Search for the cell housing the specified text and yield its [X, Y] center coordinate. 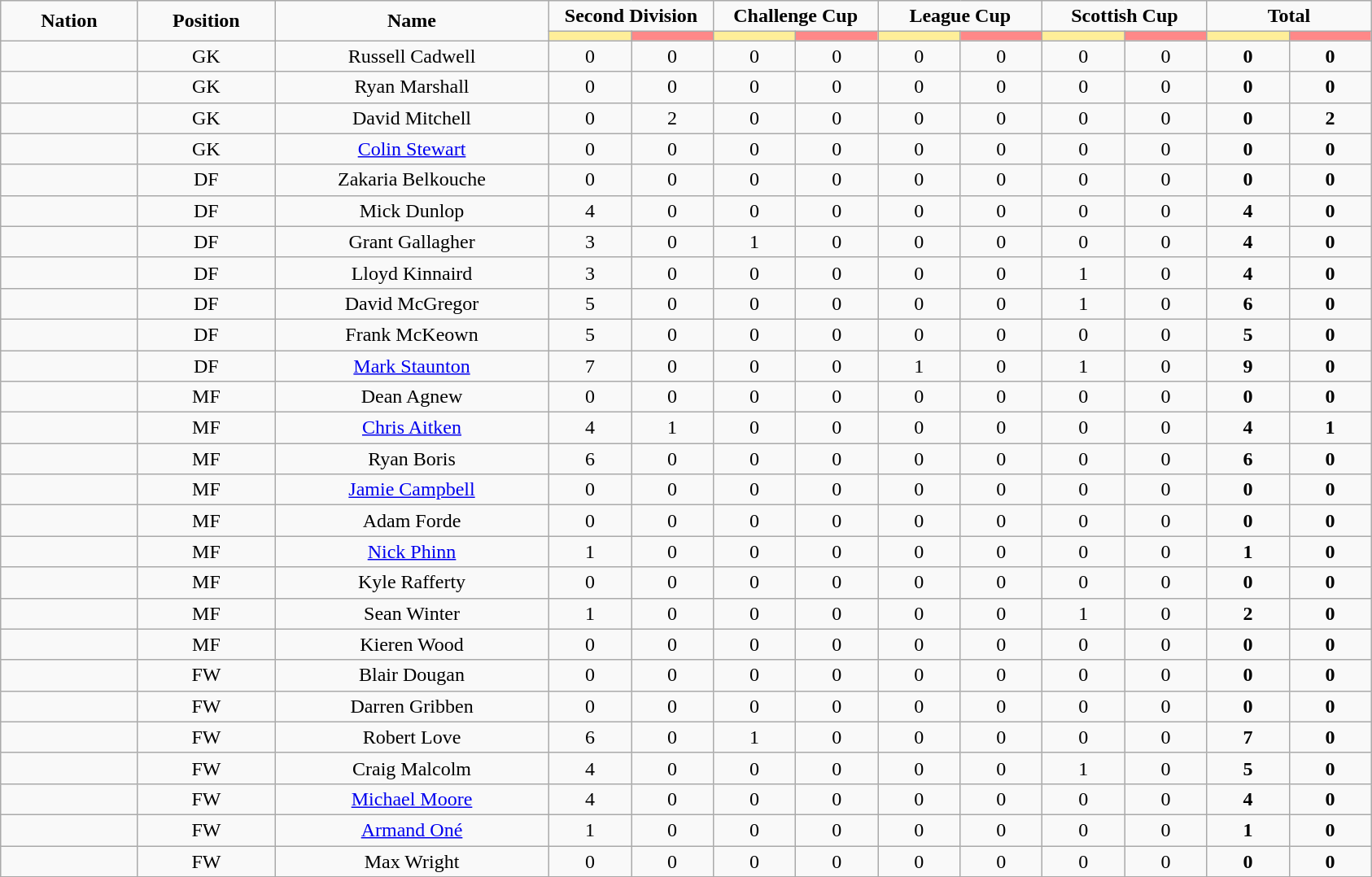
Sean Winter [412, 613]
Kyle Rafferty [412, 582]
Nick Phinn [412, 552]
Max Wright [412, 862]
Darren Gribben [412, 706]
Mark Staunton [412, 365]
Nation [69, 21]
Grant Gallagher [412, 242]
David McGregor [412, 303]
Robert Love [412, 737]
League Cup [960, 16]
Ryan Marshall [412, 87]
Armand Oné [412, 830]
Mick Dunlop [412, 211]
Frank McKeown [412, 334]
Challenge Cup [796, 16]
Kieren Wood [412, 644]
Blair Dougan [412, 675]
Jamie Campbell [412, 490]
Second Division [631, 16]
Position [206, 21]
Adam Forde [412, 521]
Name [412, 21]
Chris Aitken [412, 428]
Lloyd Kinnaird [412, 273]
Craig Malcolm [412, 768]
Total [1289, 16]
Ryan Boris [412, 459]
David Mitchell [412, 118]
Colin Stewart [412, 149]
Russell Cadwell [412, 56]
Scottish Cup [1125, 16]
Zakaria Belkouche [412, 180]
Dean Agnew [412, 397]
Michael Moore [412, 799]
9 [1248, 365]
